Locate the cell with the specified text and output its (X, Y) center coordinate. 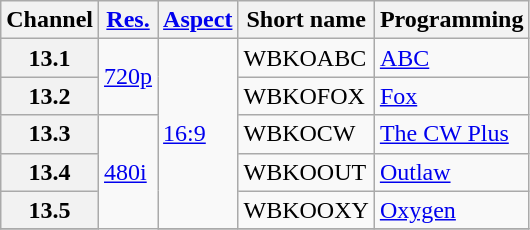
13.4 (50, 172)
ABC (452, 58)
Res. (128, 20)
The CW Plus (452, 134)
13.2 (50, 96)
WBKOCW (306, 134)
Programming (452, 20)
WBKOOXY (306, 210)
720p (128, 77)
WBKOFOX (306, 96)
Aspect (198, 20)
Oxygen (452, 210)
13.3 (50, 134)
480i (128, 172)
16:9 (198, 134)
Outlaw (452, 172)
13.1 (50, 58)
13.5 (50, 210)
Fox (452, 96)
WBKOOUT (306, 172)
Channel (50, 20)
WBKOABC (306, 58)
Short name (306, 20)
